Provide the [X, Y] coordinate of the cell's center where the given text is located.  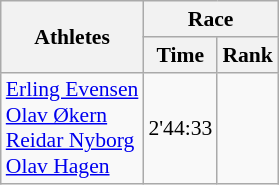
2'44:33 [180, 128]
Rank [248, 55]
Race [210, 19]
Time [180, 55]
Erling EvensenOlav ØkernReidar NyborgOlav Hagen [72, 128]
Athletes [72, 36]
